Return the (x, y) coordinate for the center point of the cell that contains the specified text.  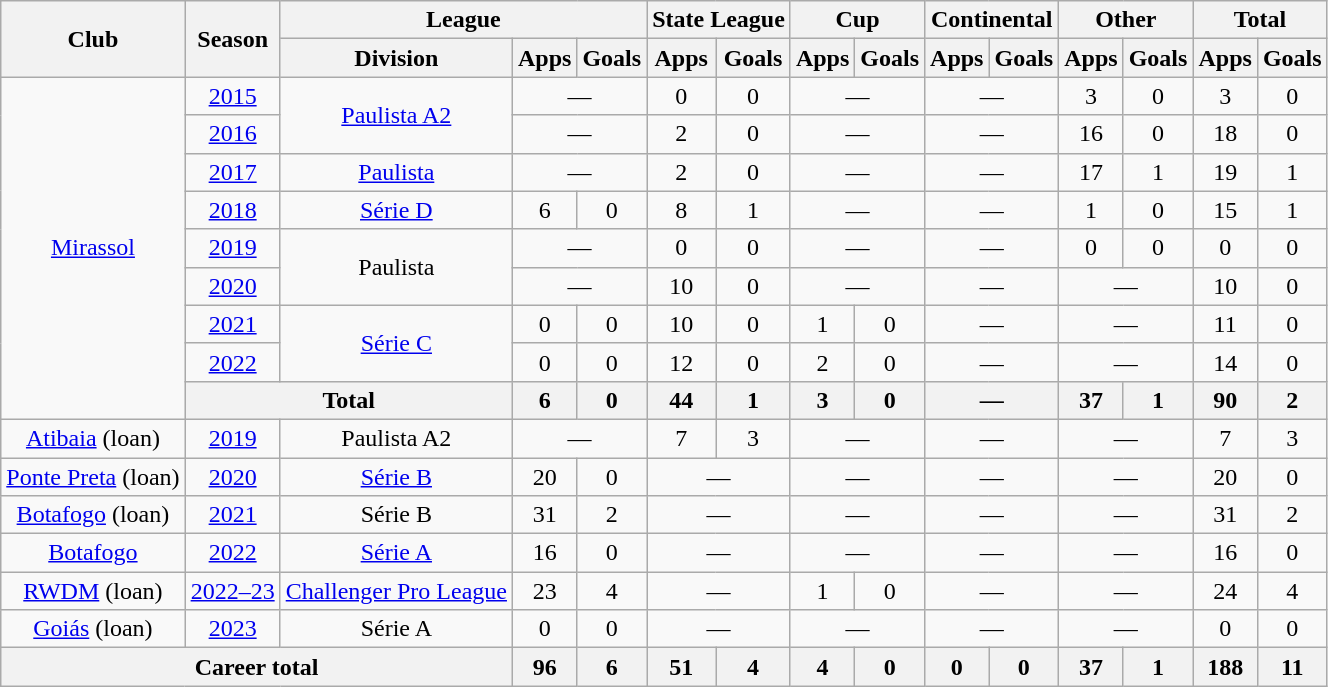
Ponte Preta (loan) (93, 477)
2018 (232, 210)
14 (1225, 362)
8 (682, 210)
Goiás (loan) (93, 629)
Division (396, 58)
Série D (396, 210)
23 (544, 591)
Season (232, 39)
19 (1225, 172)
2016 (232, 134)
RWDM (loan) (93, 591)
Botafogo (93, 553)
Botafogo (loan) (93, 515)
Career total (257, 667)
Cup (857, 20)
Mirassol (93, 248)
Challenger Pro League (396, 591)
15 (1225, 210)
Club (93, 39)
18 (1225, 134)
Continental (992, 20)
90 (1225, 400)
12 (682, 362)
44 (682, 400)
2015 (232, 96)
96 (544, 667)
Atibaia (loan) (93, 438)
24 (1225, 591)
188 (1225, 667)
Série C (396, 343)
Other (1126, 20)
51 (682, 667)
State League (719, 20)
2017 (232, 172)
League (463, 20)
2023 (232, 629)
2022–23 (232, 591)
17 (1091, 172)
